Locate the cell with the specified text and output its (X, Y) center coordinate. 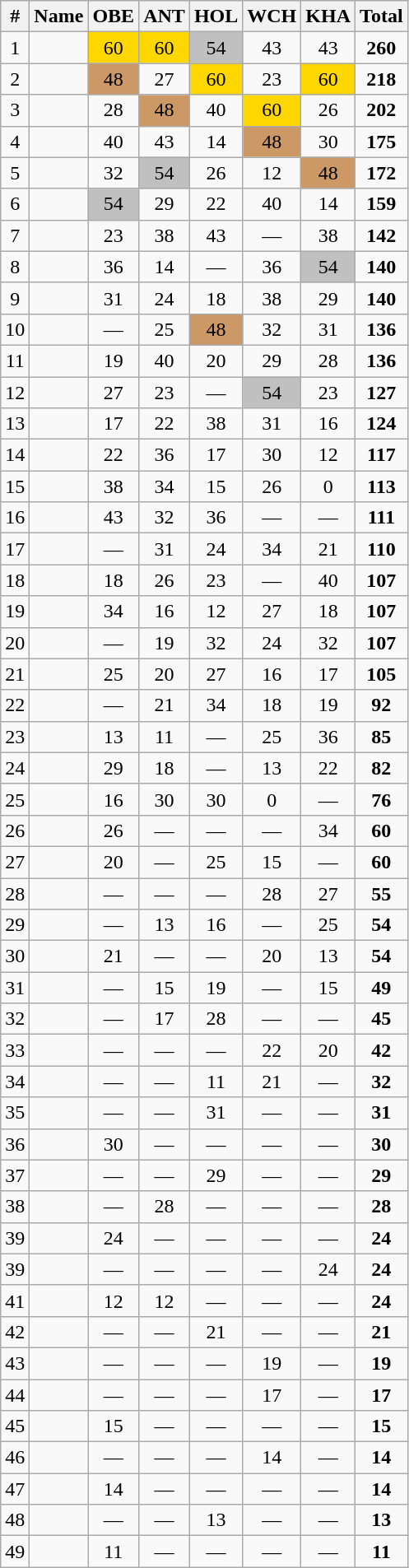
KHA (328, 16)
HOL (216, 16)
3 (15, 110)
ANT (165, 16)
Total (382, 16)
175 (382, 142)
202 (382, 110)
113 (382, 486)
10 (15, 329)
9 (15, 298)
92 (382, 705)
2 (15, 79)
7 (15, 235)
47 (15, 1489)
85 (382, 737)
124 (382, 424)
117 (382, 455)
110 (382, 549)
35 (15, 1113)
1 (15, 48)
142 (382, 235)
4 (15, 142)
260 (382, 48)
33 (15, 1050)
OBE (114, 16)
127 (382, 393)
105 (382, 674)
37 (15, 1175)
76 (382, 799)
218 (382, 79)
46 (15, 1458)
55 (382, 893)
WCH (272, 16)
41 (15, 1300)
6 (15, 204)
# (15, 16)
Name (59, 16)
8 (15, 267)
82 (382, 768)
111 (382, 518)
159 (382, 204)
44 (15, 1395)
5 (15, 173)
172 (382, 173)
